Identify which cell holds the provided text, then report its [x, y] central coordinate. 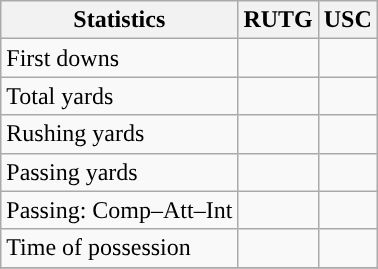
USC [348, 20]
Passing yards [120, 172]
Time of possession [120, 248]
Statistics [120, 20]
Passing: Comp–Att–Int [120, 210]
Rushing yards [120, 134]
First downs [120, 58]
Total yards [120, 96]
RUTG [278, 20]
